Provide the [X, Y] coordinate of the cell's center where the given text is located.  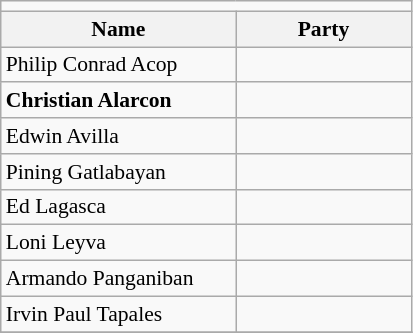
Party [324, 29]
Ed Lagasca [118, 207]
Edwin Avilla [118, 136]
Philip Conrad Acop [118, 65]
Name [118, 29]
Christian Alarcon [118, 101]
Armando Panganiban [118, 279]
Pining Gatlabayan [118, 172]
Irvin Paul Tapales [118, 314]
Loni Leyva [118, 243]
